Locate the cell with the specified text and output its [X, Y] center coordinate. 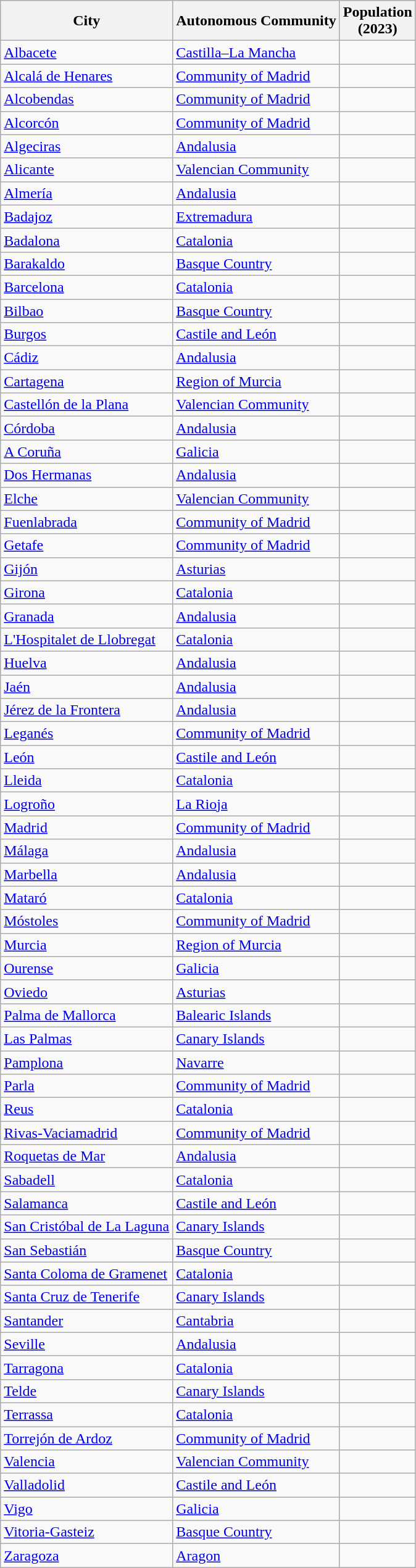
Barcelona [86, 287]
Balearic Islands [256, 1015]
Reus [86, 1110]
Vitoria-Gasteiz [86, 1532]
Badajoz [86, 217]
Badalona [86, 240]
Sabadell [86, 1180]
León [86, 757]
Getafe [86, 545]
Santander [86, 1321]
Marbella [86, 874]
Jaén [86, 687]
Fuenlabrada [86, 522]
Oviedo [86, 992]
Seville [86, 1344]
Castellón de la Plana [86, 405]
Gijón [86, 569]
L'Hospitalet de Llobregat [86, 639]
Aragon [256, 1556]
Córdoba [86, 428]
Las Palmas [86, 1039]
Extremadura [256, 217]
Madrid [86, 828]
Navarre [256, 1062]
Huelva [86, 663]
Roquetas de Mar [86, 1156]
Cádiz [86, 358]
Rivas-Vaciamadrid [86, 1133]
Santa Cruz de Tenerife [86, 1297]
Vigo [86, 1509]
San Sebastián [86, 1250]
Autonomous Community [256, 21]
A Coruña [86, 452]
Parla [86, 1086]
Albacete [86, 52]
Torrejón de Ardoz [86, 1438]
Population(2023) [378, 21]
Zaragoza [86, 1556]
Málaga [86, 851]
Girona [86, 592]
Tarragona [86, 1367]
Valladolid [86, 1485]
Valencia [86, 1462]
Alicante [86, 170]
Santa Coloma de Gramenet [86, 1274]
Leganés [86, 734]
Cantabria [256, 1321]
Elche [86, 499]
San Cristóbal de La Laguna [86, 1227]
Salamanca [86, 1203]
City [86, 21]
La Rioja [256, 804]
Alcorcón [86, 123]
Alcalá de Henares [86, 76]
Cartagena [86, 381]
Algeciras [86, 146]
Logroño [86, 804]
Alcobendas [86, 99]
Palma de Mallorca [86, 1015]
Castilla–La Mancha [256, 52]
Terrassa [86, 1414]
Barakaldo [86, 263]
Murcia [86, 945]
Burgos [86, 334]
Mataró [86, 898]
Jérez de la Frontera [86, 710]
Pamplona [86, 1062]
Lleida [86, 781]
Móstoles [86, 921]
Almería [86, 193]
Granada [86, 616]
Dos Hermanas [86, 475]
Bilbao [86, 310]
Telde [86, 1391]
Ourense [86, 968]
